From the cell containing the given text, extract its center point as [x, y] coordinate. 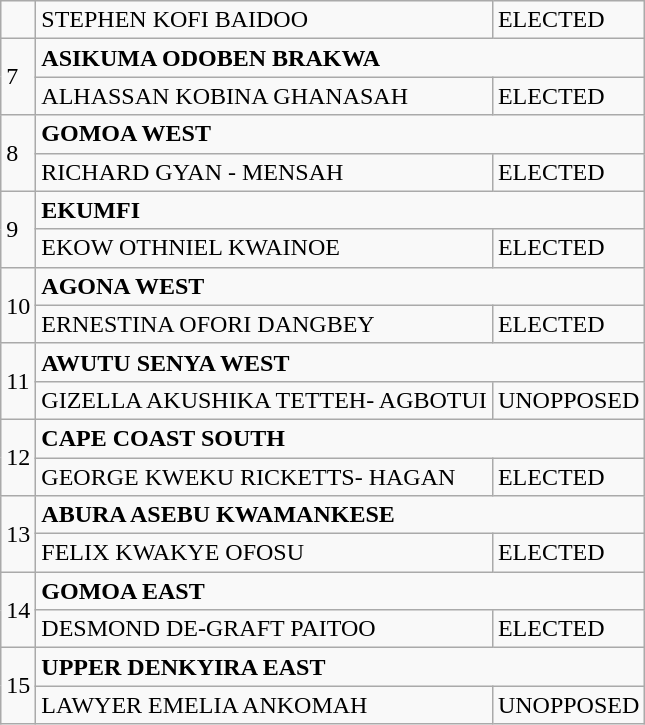
14 [18, 610]
GOMOA EAST [340, 591]
ASIKUMA ODOBEN BRAKWA [340, 58]
9 [18, 229]
8 [18, 153]
DESMOND DE-GRAFT PAITOO [264, 629]
13 [18, 534]
FELIX KWAKYE OFOSU [264, 553]
EKOW OTHNIEL KWAINOE [264, 248]
ABURA ASEBU KWAMANKESE [340, 515]
ALHASSAN KOBINA GHANASAH [264, 96]
GIZELLA AKUSHIKA TETTEH- AGBOTUI [264, 400]
ERNESTINA OFORI DANGBEY [264, 324]
UPPER DENKYIRA EAST [340, 667]
EKUMFI [340, 210]
AGONA WEST [340, 286]
7 [18, 77]
15 [18, 686]
10 [18, 305]
RICHARD GYAN - MENSAH [264, 172]
GEORGE KWEKU RICKETTS- HAGAN [264, 477]
CAPE COAST SOUTH [340, 438]
STEPHEN KOFI BAIDOO [264, 20]
12 [18, 457]
AWUTU SENYA WEST [340, 362]
11 [18, 381]
GOMOA WEST [340, 134]
LAWYER EMELIA ANKOMAH [264, 705]
